Output the [X, Y] coordinate of the center of the cell containing the given text.  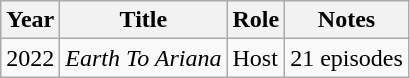
Host [256, 58]
Role [256, 20]
Earth To Ariana [144, 58]
Title [144, 20]
2022 [30, 58]
Notes [347, 20]
21 episodes [347, 58]
Year [30, 20]
